Output the (X, Y) coordinate of the center of the cell containing the given text.  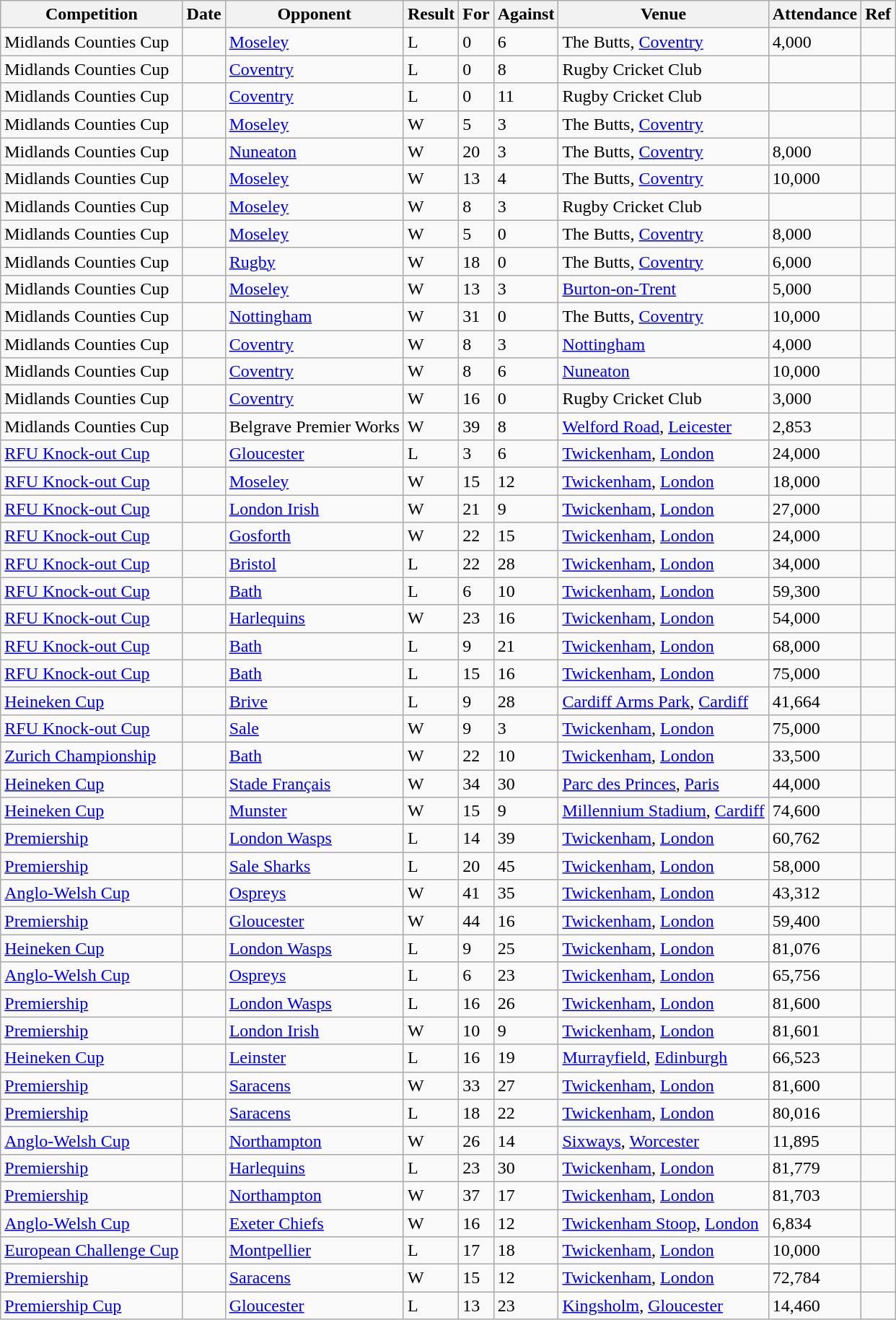
Montpellier (315, 1251)
6,000 (814, 261)
14,460 (814, 1306)
For (476, 14)
Ref (879, 14)
Millennium Stadium, Cardiff (664, 811)
27,000 (814, 509)
Parc des Princes, Paris (664, 783)
25 (526, 948)
59,300 (814, 591)
Attendance (814, 14)
5,000 (814, 289)
35 (526, 893)
Sixways, Worcester (664, 1140)
60,762 (814, 839)
Belgrave Premier Works (315, 427)
44,000 (814, 783)
Premiership Cup (92, 1306)
41,664 (814, 701)
68,000 (814, 646)
81,703 (814, 1195)
2,853 (814, 427)
Cardiff Arms Park, Cardiff (664, 701)
Competition (92, 14)
Opponent (315, 14)
43,312 (814, 893)
81,601 (814, 1031)
Sale (315, 728)
11 (526, 97)
Rugby (315, 261)
Brive (315, 701)
41 (476, 893)
37 (476, 1195)
58,000 (814, 866)
Burton-on-Trent (664, 289)
72,784 (814, 1278)
33 (476, 1085)
Bristol (315, 564)
27 (526, 1085)
Twickenham Stoop, London (664, 1223)
34 (476, 783)
81,779 (814, 1168)
19 (526, 1058)
44 (476, 921)
45 (526, 866)
18,000 (814, 481)
European Challenge Cup (92, 1251)
3,000 (814, 399)
31 (476, 316)
74,600 (814, 811)
Zurich Championship (92, 756)
81,076 (814, 948)
65,756 (814, 976)
Welford Road, Leicester (664, 427)
4 (526, 179)
34,000 (814, 564)
Munster (315, 811)
Murrayfield, Edinburgh (664, 1058)
Kingsholm, Gloucester (664, 1306)
6,834 (814, 1223)
11,895 (814, 1140)
Result (431, 14)
66,523 (814, 1058)
Against (526, 14)
Date (203, 14)
33,500 (814, 756)
80,016 (814, 1113)
Venue (664, 14)
Leinster (315, 1058)
Exeter Chiefs (315, 1223)
59,400 (814, 921)
Stade Français (315, 783)
54,000 (814, 619)
Gosforth (315, 536)
Sale Sharks (315, 866)
